Scan for the cell matching the given text and deliver its (X, Y) coordinate at center. 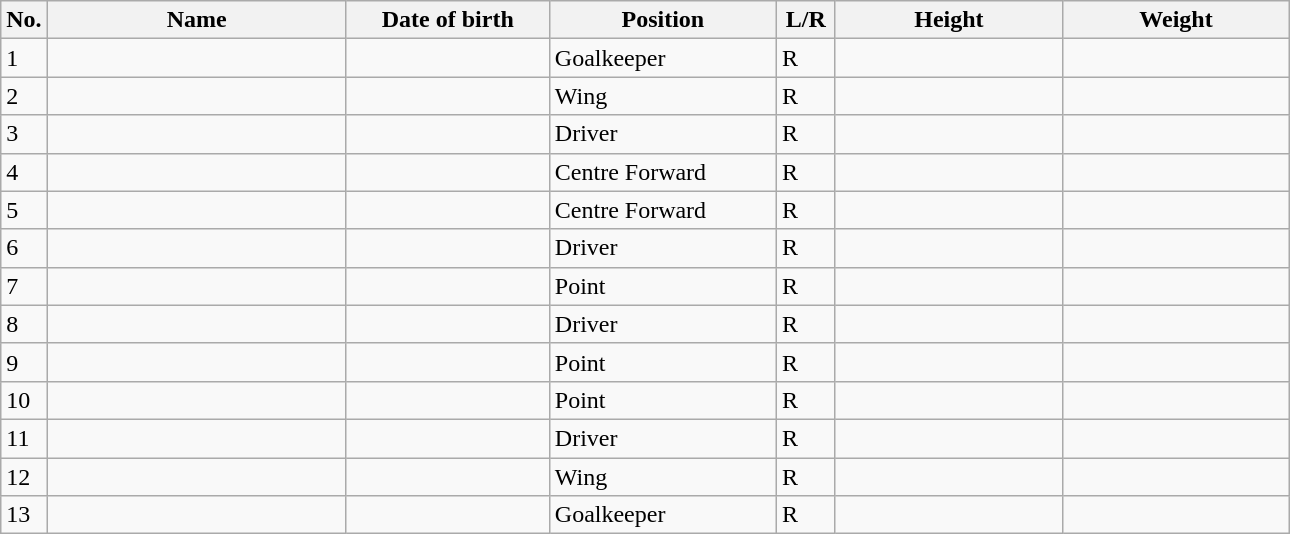
Date of birth (448, 20)
No. (24, 20)
4 (24, 172)
11 (24, 438)
10 (24, 400)
6 (24, 248)
3 (24, 134)
9 (24, 362)
L/R (806, 20)
7 (24, 286)
Weight (1176, 20)
1 (24, 58)
2 (24, 96)
5 (24, 210)
13 (24, 515)
Name (196, 20)
Height (948, 20)
Position (662, 20)
12 (24, 477)
8 (24, 324)
